Detect which cell encompasses the target text, then output its [X, Y] center coordinate. 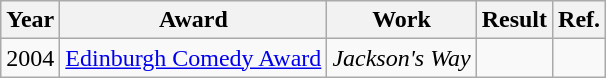
Ref. [580, 20]
Edinburgh Comedy Award [194, 58]
2004 [30, 58]
Jackson's Way [402, 58]
Award [194, 20]
Result [514, 20]
Year [30, 20]
Work [402, 20]
